Capture the cell that displays the provided text and extract its [X, Y] central coordinate. 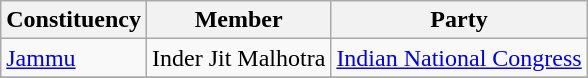
Indian National Congress [459, 58]
Inder Jit Malhotra [238, 58]
Party [459, 20]
Member [238, 20]
Constituency [74, 20]
Jammu [74, 58]
